Capture the cell that displays the provided text and extract its [X, Y] central coordinate. 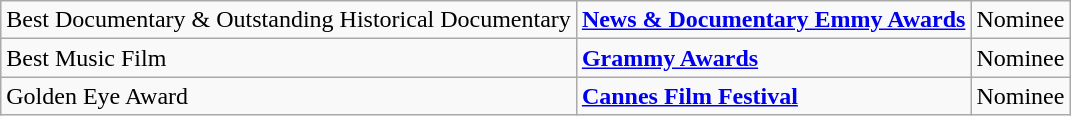
Grammy Awards [774, 58]
Best Documentary & Outstanding Historical Documentary [289, 20]
Best Music Film [289, 58]
Golden Eye Award [289, 96]
Cannes Film Festival [774, 96]
News & Documentary Emmy Awards [774, 20]
